For the text-containing cell, return its midpoint in (x, y) coordinate format. 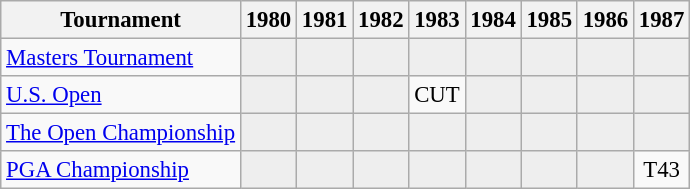
1984 (493, 20)
1980 (268, 20)
1981 (325, 20)
Masters Tournament (121, 58)
Tournament (121, 20)
1985 (549, 20)
T43 (661, 170)
The Open Championship (121, 133)
CUT (437, 95)
1983 (437, 20)
PGA Championship (121, 170)
1987 (661, 20)
1982 (381, 20)
U.S. Open (121, 95)
1986 (605, 20)
